Identify which cell holds the provided text, then report its (x, y) central coordinate. 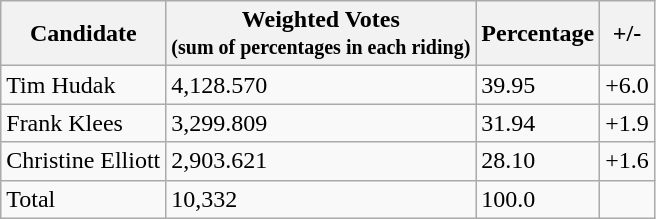
+6.0 (628, 85)
3,299.809 (321, 123)
2,903.621 (321, 161)
Frank Klees (84, 123)
+1.6 (628, 161)
+1.9 (628, 123)
Percentage (538, 34)
Weighted Votes(sum of percentages in each riding) (321, 34)
10,332 (321, 199)
100.0 (538, 199)
39.95 (538, 85)
31.94 (538, 123)
Candidate (84, 34)
28.10 (538, 161)
4,128.570 (321, 85)
+/- (628, 34)
Christine Elliott (84, 161)
Tim Hudak (84, 85)
Total (84, 199)
